Scan for the cell matching the given text and deliver its [X, Y] coordinate at center. 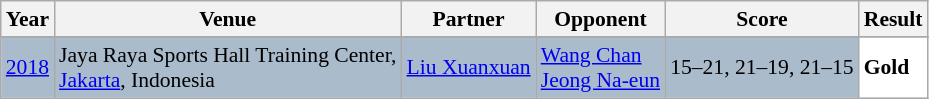
Wang Chan Jeong Na-eun [600, 68]
Result [894, 19]
Venue [228, 19]
Year [28, 19]
Liu Xuanxuan [468, 68]
2018 [28, 68]
15–21, 21–19, 21–15 [762, 68]
Jaya Raya Sports Hall Training Center,Jakarta, Indonesia [228, 68]
Opponent [600, 19]
Gold [894, 68]
Score [762, 19]
Partner [468, 19]
